Provide the [X, Y] coordinate of the cell's center where the given text is located.  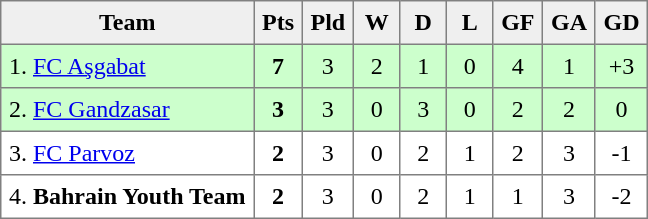
+3 [621, 66]
7 [278, 66]
D [423, 23]
W [376, 23]
Team [128, 23]
2. FC Gandzasar [128, 110]
L [469, 23]
-2 [621, 197]
4. Bahrain Youth Team [128, 197]
4 [518, 66]
Pld [328, 23]
Pts [278, 23]
-1 [621, 153]
GA [569, 23]
1. FC Aşgabat [128, 66]
GF [518, 23]
3. FC Parvoz [128, 153]
GD [621, 23]
